Find where the given text appears and provide that cell's center as (X, Y) coordinate. 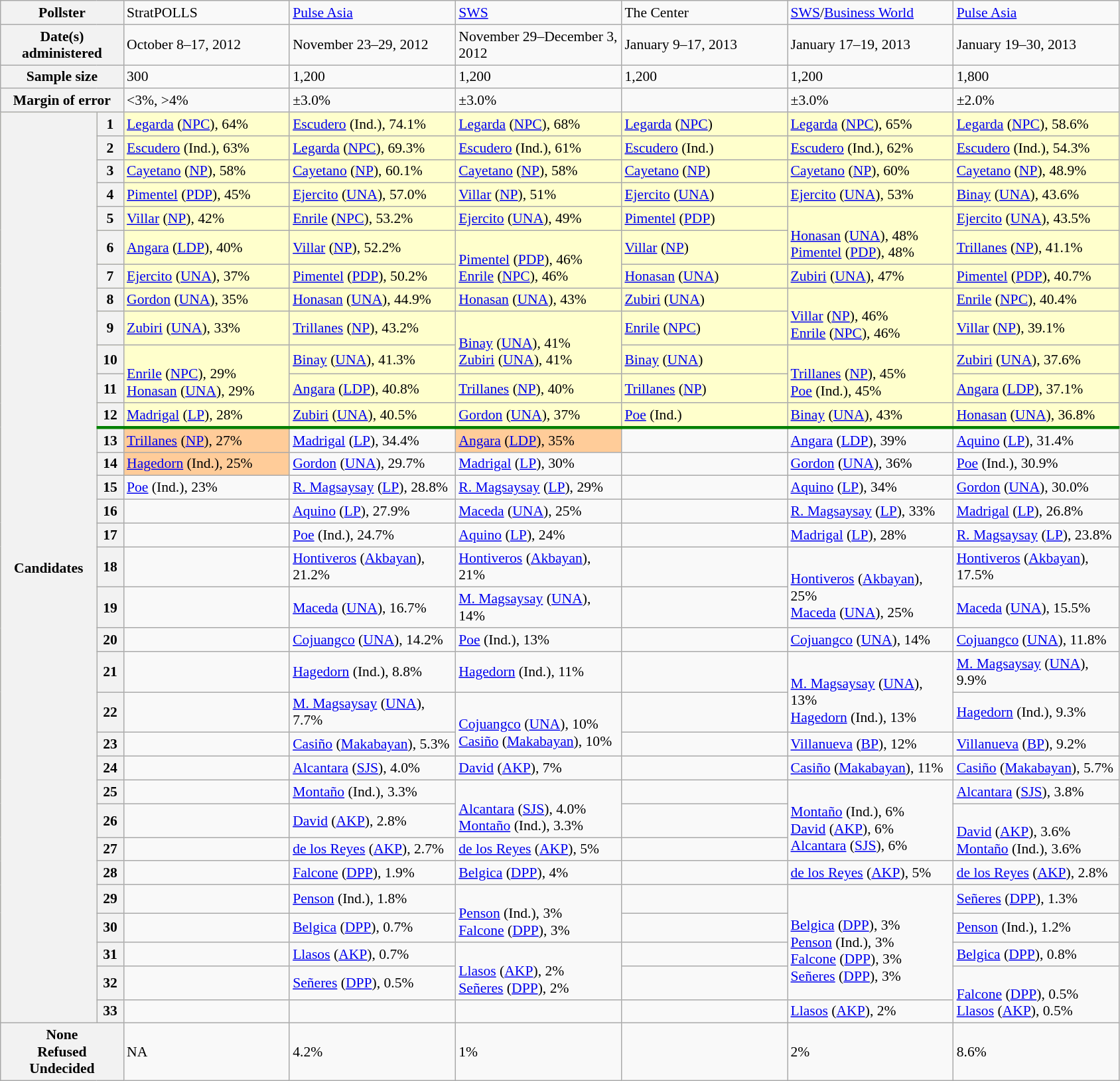
Casiño (Makabayan), 5.7% (1036, 768)
M. Magsaysay (UNA), 14% (538, 608)
January 9–17, 2013 (704, 45)
22 (110, 713)
Belgica (DPP), 3% Penson (Ind.), 3% Falcone (DPP), 3% Señeres (DPP), 3% (870, 942)
Villanueva (BP), 9.2% (1036, 745)
4.2% (372, 1052)
Honasan (UNA), 44.9% (372, 300)
Legarda (NPC), 64% (206, 124)
Gordon (UNA), 35% (206, 300)
20 (110, 640)
Cayetano (NP), 60.1% (372, 171)
19 (110, 608)
de los Reyes (AKP), 2.7% (372, 849)
Enrile (NPC), 40.4% (1036, 300)
de los Reyes (AKP), 2.8% (1036, 873)
Villar (NP), 39.1% (1036, 329)
Cojuangco (UNA), 14% (870, 640)
Poe (Ind.), 23% (206, 488)
Angara (LDP), 37.1% (1036, 389)
Alcantara (SJS), 3.8% (1036, 792)
Casiño (Makabayan), 11% (870, 768)
±2.0% (1036, 101)
Ejercito (UNA), 43.5% (1036, 219)
Cayetano (NP), 48.9% (1036, 171)
Zubiri (UNA), 33% (206, 329)
Montaño (Ind.), 3.3% (372, 792)
Belgica (DPP), 0.7% (372, 928)
32 (110, 982)
9 (110, 329)
Ejercito (UNA), 49% (538, 219)
Villar (NP), 51% (538, 195)
5 (110, 219)
SWS (538, 13)
Margin of error (62, 101)
Trillanes (NP) (704, 389)
18 (110, 567)
1 (110, 124)
Date(s) administered (62, 45)
Penson (Ind.), 1.2% (1036, 928)
3 (110, 171)
David (AKP), 7% (538, 768)
1,800 (1036, 77)
Cayetano (NP), 60% (870, 171)
Señeres (DPP), 0.5% (372, 982)
Cojuangco (UNA), 10% Casiño (Makabayan), 10% (538, 725)
Escudero (Ind.), 62% (870, 148)
4 (110, 195)
Penson (Ind.), 1.8% (372, 899)
33 (110, 1011)
Hagedorn (Ind.), 9.3% (1036, 713)
Llasos (AKP), 2% (870, 1011)
R. Magsaysay (LP), 29% (538, 488)
R. Magsaysay (LP), 23.8% (1036, 535)
StratPOLLS (206, 13)
November 29–December 3, 2012 (538, 45)
Legarda (NPC), 58.6% (1036, 124)
Zubiri (UNA), 37.6% (1036, 360)
Zubiri (UNA), 47% (870, 276)
Honasan (UNA), 43% (538, 300)
Gordon (UNA), 36% (870, 464)
October 8–17, 2012 (206, 45)
Trillanes (NP), 40% (538, 389)
11 (110, 389)
Penson (Ind.), 3% Falcone (DPP), 3% (538, 913)
Gordon (UNA), 29.7% (372, 464)
Hontiveros (Akbayan), 25% Maceda (UNA), 25% (870, 587)
17 (110, 535)
6 (110, 247)
Aquino (LP), 27.9% (372, 512)
25 (110, 792)
Pollster (62, 13)
Madrigal (LP), 34.4% (372, 439)
Binay (UNA), 41.3% (372, 360)
Sample size (62, 77)
Alcantara (SJS), 4.0% Montaño (Ind.), 3.3% (538, 808)
Ejercito (UNA) (704, 195)
Villanueva (BP), 12% (870, 745)
Pimentel (PDP), 40.7% (1036, 276)
Enrile (NPC) (704, 329)
Maceda (UNA), 15.5% (1036, 608)
23 (110, 745)
27 (110, 849)
David (AKP), 3.6% Montaño (Ind.), 3.6% (1036, 832)
Hontiveros (Akbayan), 21.2% (372, 567)
NoneRefusedUndecided (62, 1052)
Villar (NP), 46% Enrile (NPC), 46% (870, 317)
Angara (LDP), 40% (206, 247)
Falcone (DPP), 0.5% Llasos (AKP), 0.5% (1036, 994)
31 (110, 954)
<3%, >4% (206, 101)
Cojuangco (UNA), 14.2% (372, 640)
Escudero (Ind.), 63% (206, 148)
Poe (Ind.) (704, 415)
14 (110, 464)
8 (110, 300)
M. Magsaysay (UNA), 13% Hagedorn (Ind.), 13% (870, 692)
Legarda (NPC), 69.3% (372, 148)
Cayetano (NP) (704, 171)
Zubiri (UNA) (704, 300)
Trillanes (NP), 41.1% (1036, 247)
Aquino (LP), 31.4% (1036, 439)
Villar (NP), 42% (206, 219)
Angara (LDP), 39% (870, 439)
30 (110, 928)
Hontiveros (Akbayan), 21% (538, 567)
26 (110, 820)
NA (206, 1052)
Belgica (DPP), 4% (538, 873)
SWS/Business World (870, 13)
Montaño (Ind.), 6% David (AKP), 6% Alcantara (SJS), 6% (870, 820)
Madrigal (LP), 26.8% (1036, 512)
Trillanes (NP), 43.2% (372, 329)
Honasan (UNA) (704, 276)
Angara (LDP), 40.8% (372, 389)
Angara (LDP), 35% (538, 439)
Pimentel (PDP), 45% (206, 195)
Llasos (AKP), 2% Señeres (DPP), 2% (538, 972)
12 (110, 415)
Hagedorn (Ind.), 11% (538, 672)
The Center (704, 13)
M. Magsaysay (UNA), 7.7% (372, 713)
Hontiveros (Akbayan), 17.5% (1036, 567)
Maceda (UNA), 16.7% (372, 608)
Hagedorn (Ind.), 8.8% (372, 672)
Madrigal (LP), 30% (538, 464)
8.6% (1036, 1052)
10 (110, 360)
Llasos (AKP), 0.7% (372, 954)
13 (110, 439)
Binay (UNA), 43.6% (1036, 195)
Aquino (LP), 34% (870, 488)
Falcone (DPP), 1.9% (372, 873)
Poe (Ind.), 30.9% (1036, 464)
16 (110, 512)
29 (110, 899)
Binay (UNA) (704, 360)
David (AKP), 2.8% (372, 820)
January 17–19, 2013 (870, 45)
Escudero (Ind.), 74.1% (372, 124)
Gordon (UNA), 30.0% (1036, 488)
Escudero (Ind.) (704, 148)
Binay (UNA), 41% Zubiri (UNA), 41% (538, 343)
November 23–29, 2012 (372, 45)
2 (110, 148)
Poe (Ind.), 13% (538, 640)
Honasan (UNA), 36.8% (1036, 415)
Maceda (UNA), 25% (538, 512)
Ejercito (UNA), 57.0% (372, 195)
21 (110, 672)
Trillanes (NP), 27% (206, 439)
Poe (Ind.), 24.7% (372, 535)
300 (206, 77)
Ejercito (UNA), 53% (870, 195)
R. Magsaysay (LP), 33% (870, 512)
15 (110, 488)
Zubiri (UNA), 40.5% (372, 415)
7 (110, 276)
24 (110, 768)
Trillanes (NP), 45% Poe (Ind.), 45% (870, 374)
Escudero (Ind.), 61% (538, 148)
Pimentel (PDP), 46% Enrile (NPC), 46% (538, 259)
Villar (NP) (704, 247)
Escudero (Ind.), 54.3% (1036, 148)
Ejercito (UNA), 37% (206, 276)
R. Magsaysay (LP), 28.8% (372, 488)
28 (110, 873)
Gordon (UNA), 37% (538, 415)
Binay (UNA), 43% (870, 415)
Legarda (NPC), 65% (870, 124)
Aquino (LP), 24% (538, 535)
Señeres (DPP), 1.3% (1036, 899)
Enrile (NPC), 29% Honasan (UNA), 29% (206, 374)
M. Magsaysay (UNA), 9.9% (1036, 672)
Cojuangco (UNA), 11.8% (1036, 640)
Pimentel (PDP), 50.2% (372, 276)
Alcantara (SJS), 4.0% (372, 768)
January 19–30, 2013 (1036, 45)
1% (538, 1052)
Casiño (Makabayan), 5.3% (372, 745)
Candidates (49, 568)
2% (870, 1052)
Honasan (UNA), 48% Pimentel (PDP), 48% (870, 236)
Hagedorn (Ind.), 25% (206, 464)
Legarda (NPC) (704, 124)
Pimentel (PDP) (704, 219)
Enrile (NPC), 53.2% (372, 219)
Villar (NP), 52.2% (372, 247)
Legarda (NPC), 68% (538, 124)
Belgica (DPP), 0.8% (1036, 954)
